From the cell containing the given text, extract its center point as [X, Y] coordinate. 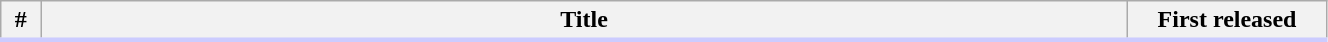
# [21, 21]
Title [584, 21]
First released [1228, 21]
